Return the [X, Y] coordinate for the center point of the cell that contains the specified text.  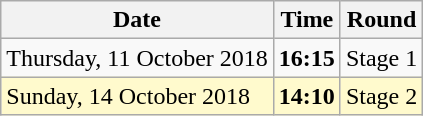
16:15 [306, 58]
Thursday, 11 October 2018 [138, 58]
Sunday, 14 October 2018 [138, 96]
Time [306, 20]
Date [138, 20]
14:10 [306, 96]
Round [381, 20]
Stage 2 [381, 96]
Stage 1 [381, 58]
